Determine the [X, Y] coordinate at the center of the cell enclosing the given text.  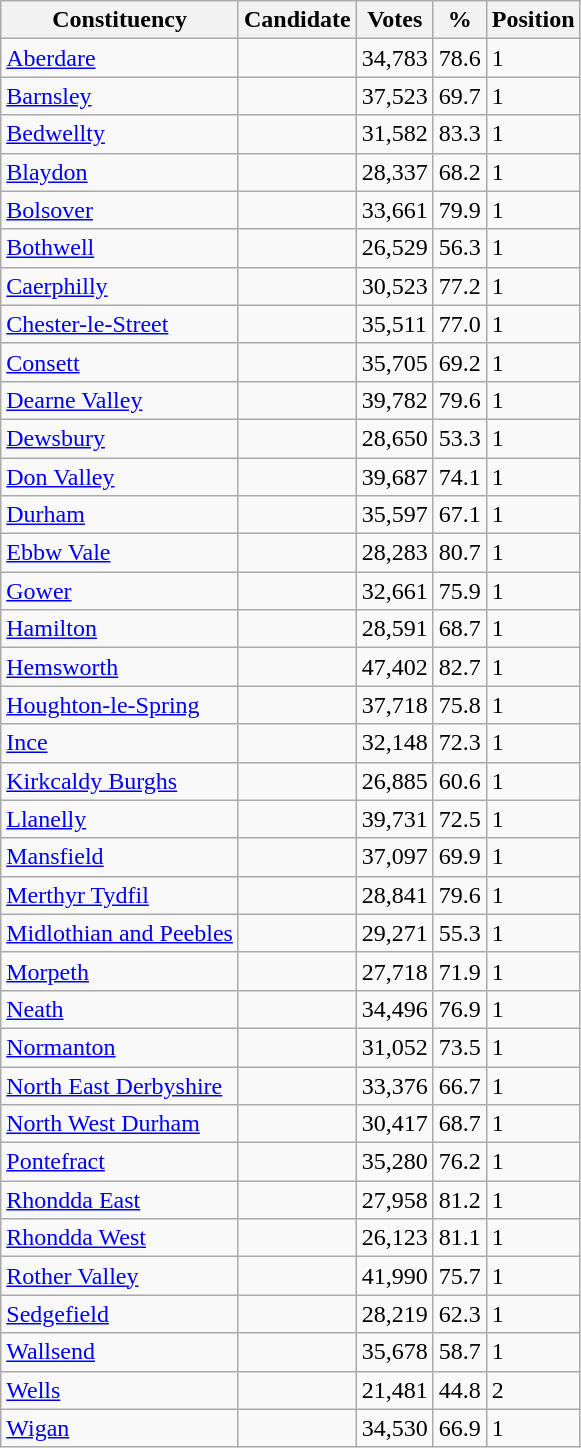
83.3 [460, 134]
North East Derbyshire [120, 1085]
26,529 [394, 248]
Morpeth [120, 971]
37,718 [394, 705]
28,591 [394, 629]
29,271 [394, 933]
Normanton [120, 1047]
Wigan [120, 1428]
26,123 [394, 1238]
41,990 [394, 1276]
Caerphilly [120, 286]
37,097 [394, 857]
Bothwell [120, 248]
Gower [120, 591]
Neath [120, 1009]
35,511 [394, 324]
28,283 [394, 553]
Hamilton [120, 629]
Midlothian and Peebles [120, 933]
31,052 [394, 1047]
Dewsbury [120, 438]
Don Valley [120, 477]
Pontefract [120, 1162]
81.1 [460, 1238]
79.9 [460, 210]
75.7 [460, 1276]
31,582 [394, 134]
60.6 [460, 781]
34,783 [394, 58]
Consett [120, 362]
Barnsley [120, 96]
55.3 [460, 933]
72.5 [460, 819]
Bedwellty [120, 134]
80.7 [460, 553]
30,523 [394, 286]
Blaydon [120, 172]
75.8 [460, 705]
66.7 [460, 1085]
28,841 [394, 895]
71.9 [460, 971]
Wallsend [120, 1352]
Bolsover [120, 210]
Kirkcaldy Burghs [120, 781]
Rother Valley [120, 1276]
30,417 [394, 1124]
69.7 [460, 96]
39,782 [394, 400]
2 [533, 1390]
Durham [120, 515]
35,597 [394, 515]
Wells [120, 1390]
Sedgefield [120, 1314]
26,885 [394, 781]
Votes [394, 20]
62.3 [460, 1314]
34,496 [394, 1009]
39,731 [394, 819]
39,687 [394, 477]
37,523 [394, 96]
Ebbw Vale [120, 553]
34,530 [394, 1428]
33,661 [394, 210]
75.9 [460, 591]
27,958 [394, 1200]
27,718 [394, 971]
28,650 [394, 438]
66.9 [460, 1428]
72.3 [460, 743]
81.2 [460, 1200]
74.1 [460, 477]
53.3 [460, 438]
35,280 [394, 1162]
28,337 [394, 172]
Aberdare [120, 58]
Rhondda East [120, 1200]
58.7 [460, 1352]
Houghton-le-Spring [120, 705]
76.9 [460, 1009]
Hemsworth [120, 667]
Merthyr Tydfil [120, 895]
Chester-le-Street [120, 324]
% [460, 20]
33,376 [394, 1085]
78.6 [460, 58]
56.3 [460, 248]
32,148 [394, 743]
68.2 [460, 172]
69.2 [460, 362]
Position [533, 20]
73.5 [460, 1047]
76.2 [460, 1162]
North West Durham [120, 1124]
21,481 [394, 1390]
Constituency [120, 20]
77.0 [460, 324]
44.8 [460, 1390]
35,678 [394, 1352]
67.1 [460, 515]
35,705 [394, 362]
Dearne Valley [120, 400]
69.9 [460, 857]
28,219 [394, 1314]
Ince [120, 743]
Llanelly [120, 819]
Mansfield [120, 857]
Candidate [297, 20]
47,402 [394, 667]
77.2 [460, 286]
32,661 [394, 591]
82.7 [460, 667]
Rhondda West [120, 1238]
